Provide the (X, Y) coordinate of the cell's center where the given text is located.  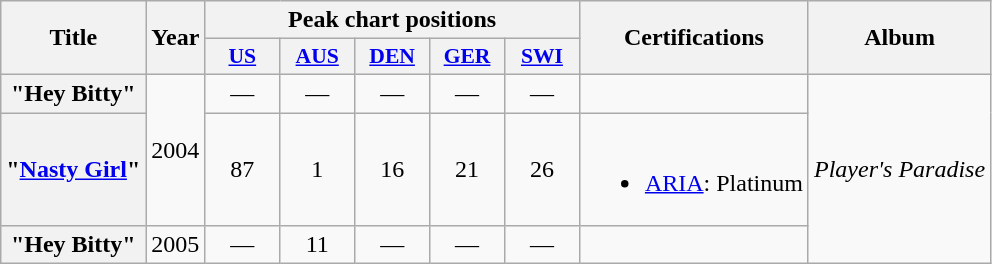
Year (176, 38)
1 (318, 168)
87 (242, 168)
16 (392, 168)
21 (468, 168)
2005 (176, 245)
11 (318, 245)
Album (899, 38)
AUS (318, 57)
Certifications (694, 38)
US (242, 57)
DEN (392, 57)
SWI (542, 57)
Title (74, 38)
26 (542, 168)
ARIA: Platinum (694, 168)
"Nasty Girl" (74, 168)
Peak chart positions (392, 20)
2004 (176, 150)
Player's Paradise (899, 168)
GER (468, 57)
